Search for the cell housing the specified text and yield its (x, y) center coordinate. 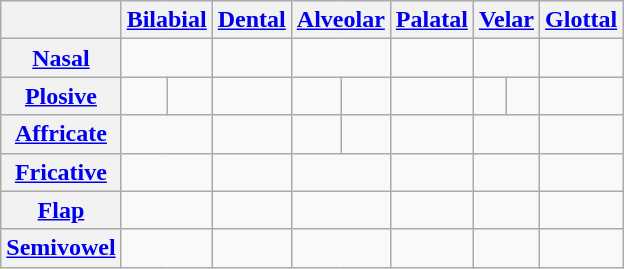
Flap (61, 210)
Affricate (61, 134)
Alveolar (340, 20)
Fricative (61, 172)
Bilabial (166, 20)
Glottal (582, 20)
Dental (252, 20)
Palatal (432, 20)
Velar (506, 20)
Semivowel (61, 248)
Nasal (61, 58)
Plosive (61, 96)
